Find where the given text appears and provide that cell's center as (X, Y) coordinate. 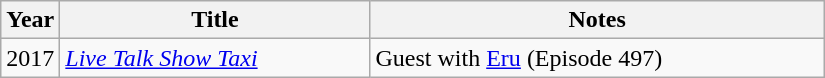
Title (215, 20)
2017 (30, 58)
Guest with Eru (Episode 497) (597, 58)
Live Talk Show Taxi (215, 58)
Notes (597, 20)
Year (30, 20)
